Determine the (x, y) coordinate at the center of the cell enclosing the given text.  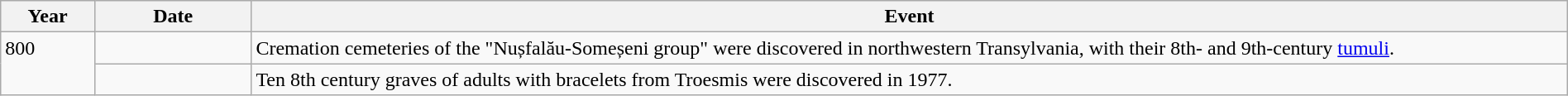
Year (48, 17)
Cremation cemeteries of the "Nușfalău-Someșeni group" were discovered in northwestern Transylvania, with their 8th- and 9th-century tumuli. (910, 48)
Event (910, 17)
Ten 8th century graves of adults with bracelets from Troesmis were discovered in 1977. (910, 79)
800 (48, 64)
Date (172, 17)
